Detect which cell encompasses the target text, then output its (x, y) center coordinate. 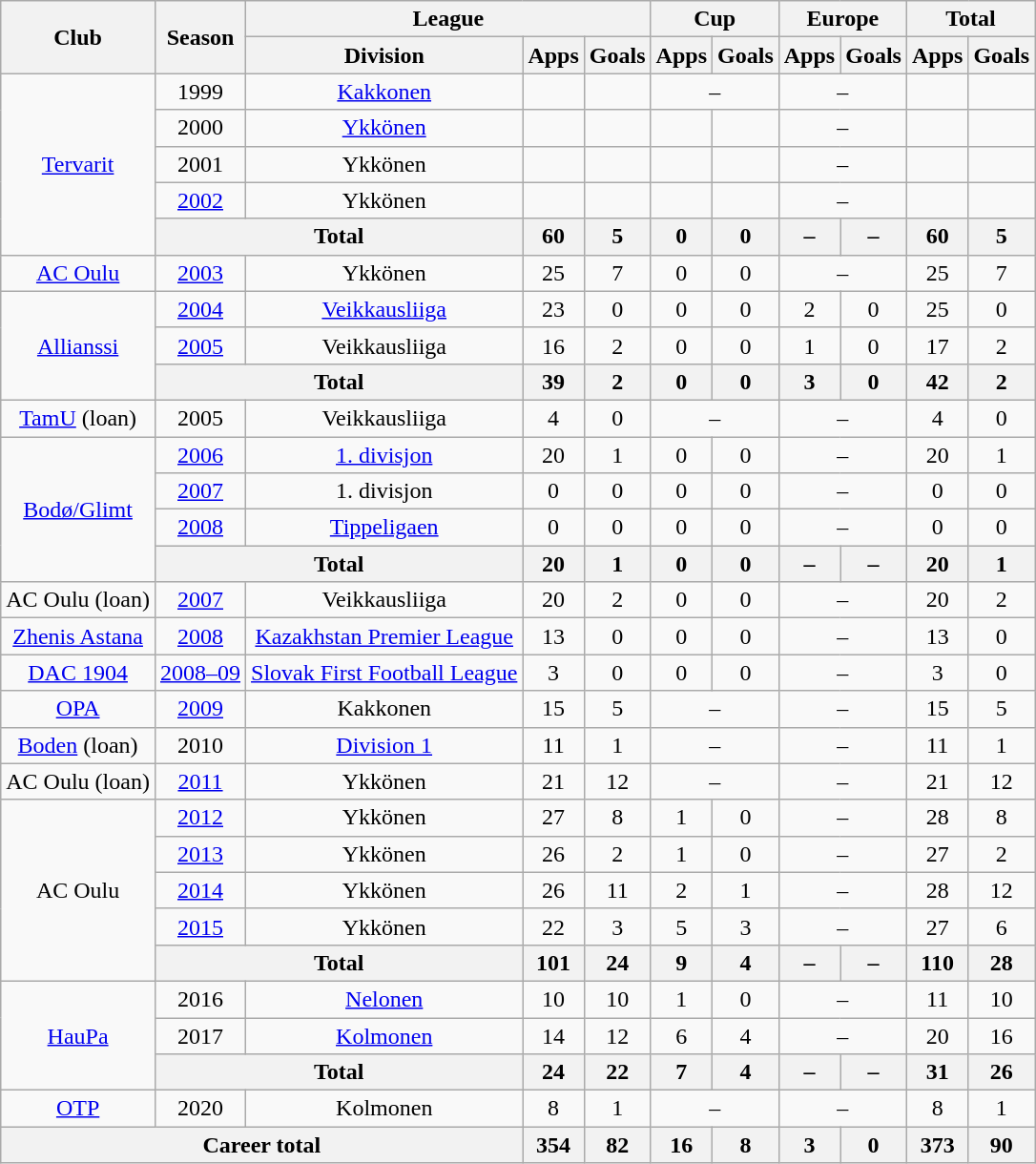
14 (553, 1035)
2002 (200, 200)
Boden (loan) (78, 745)
31 (937, 1072)
Bodø/Glimt (78, 509)
9 (681, 963)
Allianssi (78, 345)
Europe (842, 19)
2014 (200, 890)
Tippeligaen (384, 528)
82 (617, 1145)
Division 1 (384, 745)
90 (1002, 1145)
Nelonen (384, 999)
2008–09 (200, 673)
17 (937, 345)
2006 (200, 455)
Slovak First Football League (384, 673)
1999 (200, 92)
Tervarit (78, 164)
Club (78, 37)
2003 (200, 273)
League (448, 19)
2004 (200, 309)
2013 (200, 854)
373 (937, 1145)
Zhenis Astana (78, 636)
39 (553, 382)
OPA (78, 709)
Season (200, 37)
23 (553, 309)
Kazakhstan Premier League (384, 636)
TamU (loan) (78, 418)
101 (553, 963)
354 (553, 1145)
DAC 1904 (78, 673)
Division (384, 55)
Career total (261, 1145)
2009 (200, 709)
2020 (200, 1109)
110 (937, 963)
HauPa (78, 1035)
2000 (200, 128)
2012 (200, 818)
42 (937, 382)
Cup (715, 19)
2001 (200, 164)
2017 (200, 1035)
2011 (200, 781)
2010 (200, 745)
2015 (200, 926)
2016 (200, 999)
OTP (78, 1109)
